Locate the cell with the specified text and output its [x, y] center coordinate. 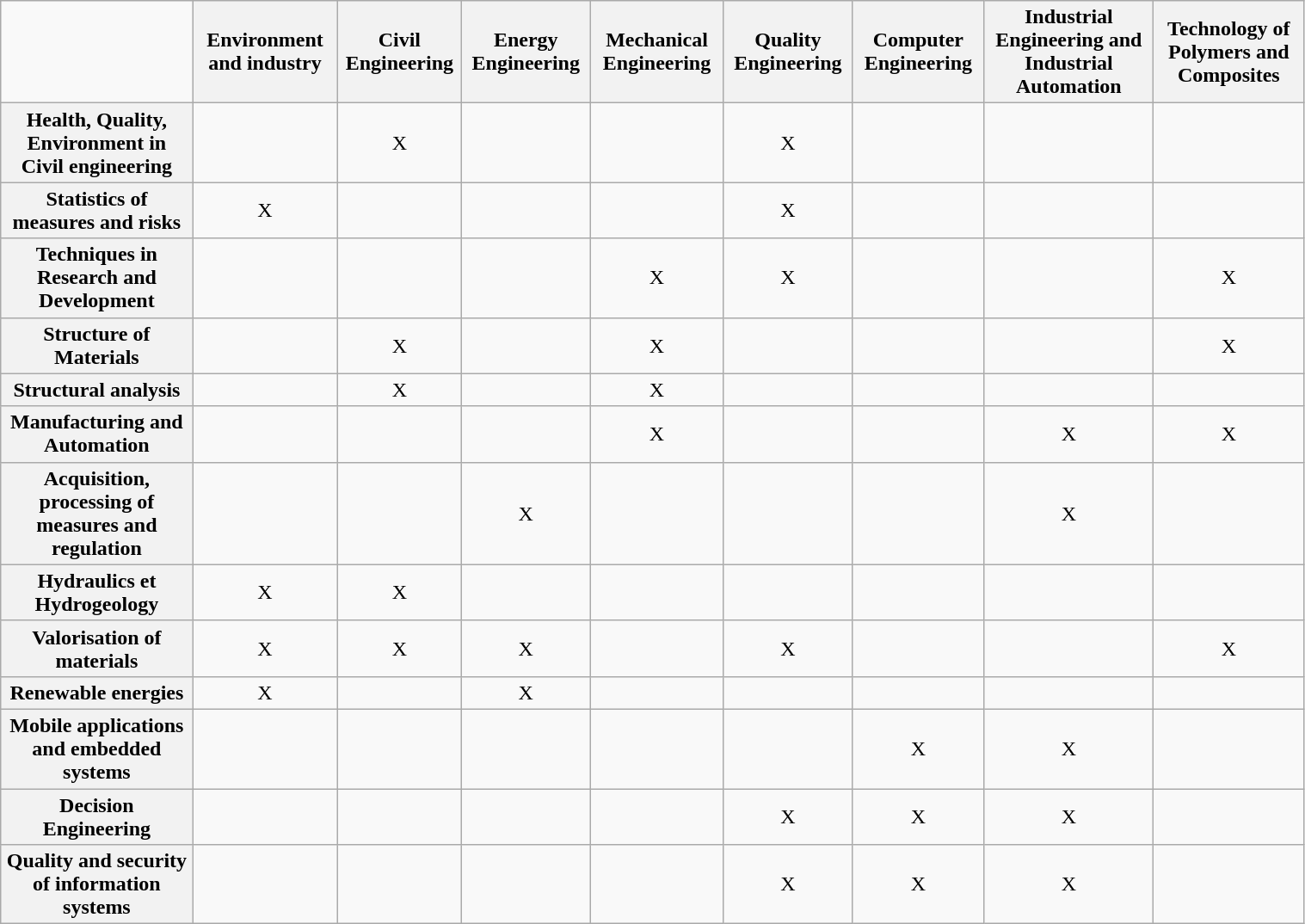
Decision Engineering [96, 816]
Mechanical Engineering [657, 52]
Civil Engineering [399, 52]
Computer Engineering [919, 52]
Environment and industry [265, 52]
Renewable energies [96, 693]
Hydraulics et Hydrogeology [96, 592]
Health, Quality, Environment in Civil engineering [96, 143]
Quality Engineering [788, 52]
Energy Engineering [526, 52]
Technology of Polymers and Composites [1228, 52]
Techniques in Research and Development [96, 278]
Industrial Engineering and Industrial Automation [1068, 52]
Statistics of measures and risks [96, 210]
Manufacturing and Automation [96, 434]
Quality and security of information systems [96, 884]
Valorisation of materials [96, 649]
Structural analysis [96, 390]
Acquisition, processing of measures and regulation [96, 513]
Structure of Materials [96, 346]
Mobile applications and embedded systems [96, 748]
